Identify which cell holds the provided text, then report its [X, Y] central coordinate. 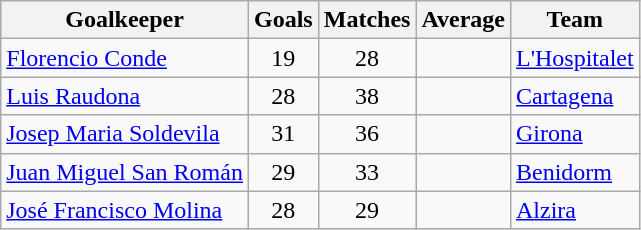
Girona [574, 134]
L'Hospitalet [574, 58]
31 [283, 134]
Josep Maria Soldevila [125, 134]
19 [283, 58]
José Francisco Molina [125, 210]
Average [464, 20]
Goalkeeper [125, 20]
Luis Raudona [125, 96]
33 [367, 172]
Goals [283, 20]
Juan Miguel San Román [125, 172]
Matches [367, 20]
36 [367, 134]
38 [367, 96]
Team [574, 20]
Alzira [574, 210]
Benidorm [574, 172]
Cartagena [574, 96]
Florencio Conde [125, 58]
